Return (X, Y) of the center of cell containing provided text 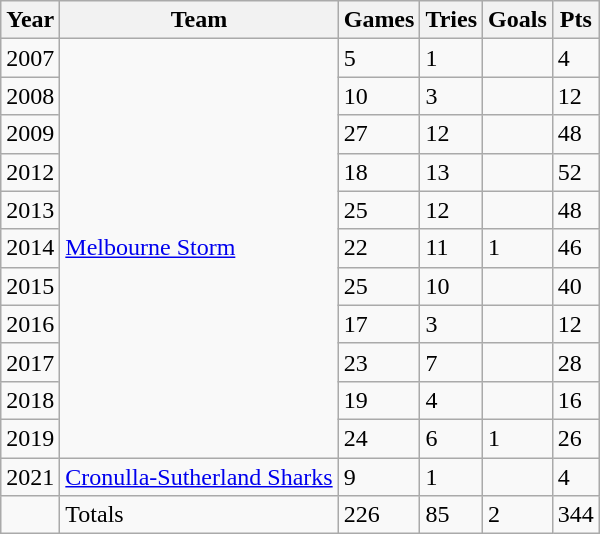
27 (379, 134)
18 (379, 172)
2 (518, 515)
9 (379, 477)
2008 (30, 96)
226 (379, 515)
Goals (518, 20)
2016 (30, 324)
2012 (30, 172)
22 (379, 248)
19 (379, 400)
Team (199, 20)
Games (379, 20)
17 (379, 324)
Totals (199, 515)
Pts (576, 20)
Melbourne Storm (199, 248)
28 (576, 362)
Tries (452, 20)
85 (452, 515)
2018 (30, 400)
7 (452, 362)
2014 (30, 248)
40 (576, 286)
26 (576, 438)
2021 (30, 477)
24 (379, 438)
23 (379, 362)
11 (452, 248)
Cronulla-Sutherland Sharks (199, 477)
2017 (30, 362)
2019 (30, 438)
2009 (30, 134)
344 (576, 515)
16 (576, 400)
52 (576, 172)
46 (576, 248)
2007 (30, 58)
Year (30, 20)
2013 (30, 210)
2015 (30, 286)
6 (452, 438)
13 (452, 172)
5 (379, 58)
